Detect which cell encompasses the target text, then output its (x, y) center coordinate. 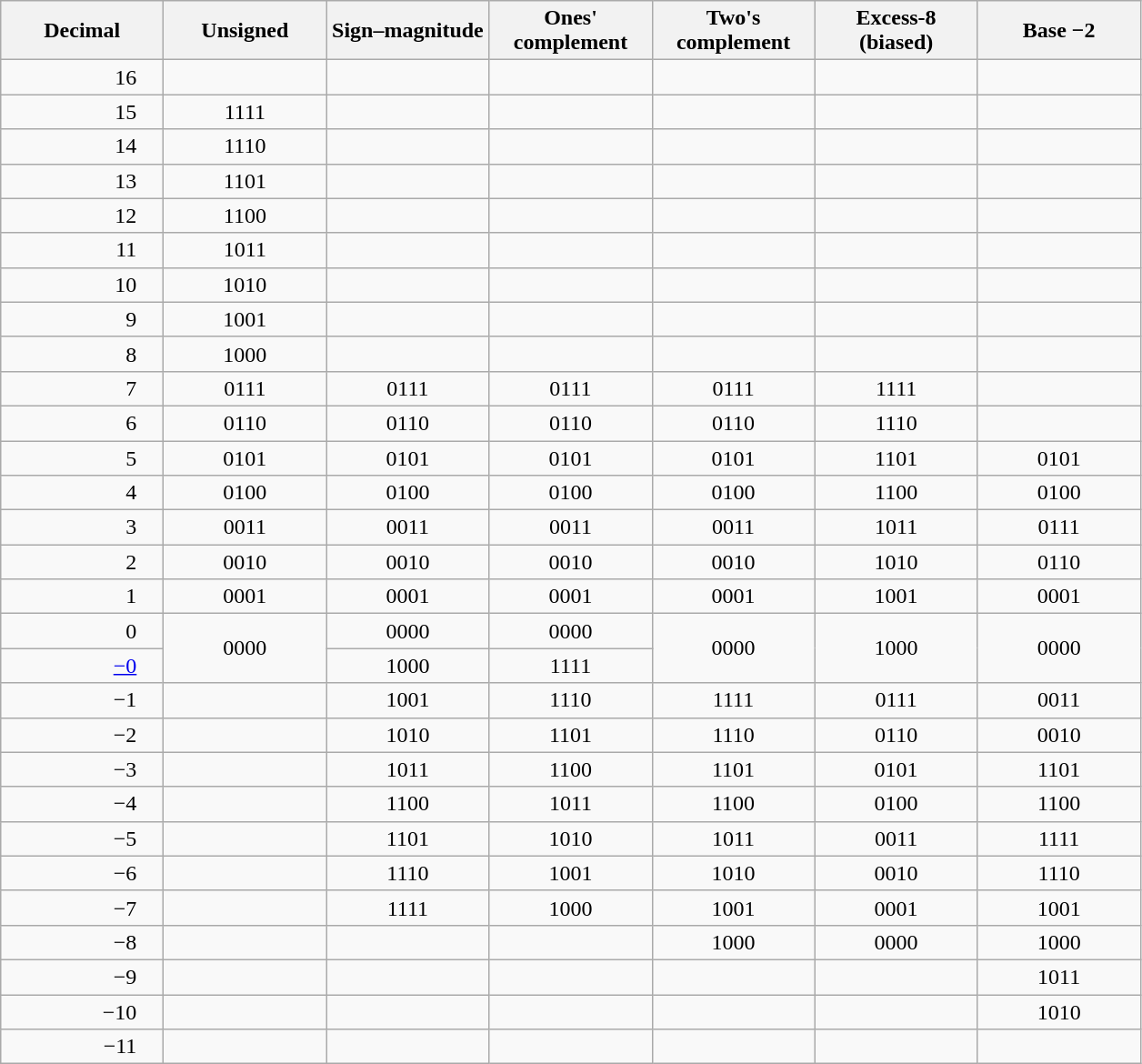
−4 (82, 804)
3 (82, 527)
−8 (82, 942)
10 (82, 285)
−7 (82, 908)
2 (82, 562)
−11 (82, 1047)
Ones' complement (571, 31)
15 (82, 112)
Decimal (82, 31)
−1 (82, 700)
11 (82, 250)
−5 (82, 838)
Base −2 (1058, 31)
5 (82, 457)
Sign–magnitude (407, 31)
13 (82, 181)
Unsigned (245, 31)
−2 (82, 735)
−6 (82, 873)
12 (82, 216)
9 (82, 319)
4 (82, 493)
7 (82, 388)
Two's complement (733, 31)
16 (82, 77)
6 (82, 423)
8 (82, 354)
1 (82, 597)
−9 (82, 977)
Excess-8 (biased) (897, 31)
14 (82, 146)
0 (82, 631)
−10 (82, 1012)
−0 (82, 666)
−3 (82, 769)
